Output the [X, Y] coordinate of the center of the cell containing the given text.  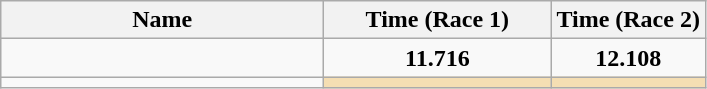
Time (Race 2) [628, 20]
Name [162, 20]
12.108 [628, 58]
Time (Race 1) [438, 20]
11.716 [438, 58]
